Detect which cell encompasses the target text, then output its [x, y] center coordinate. 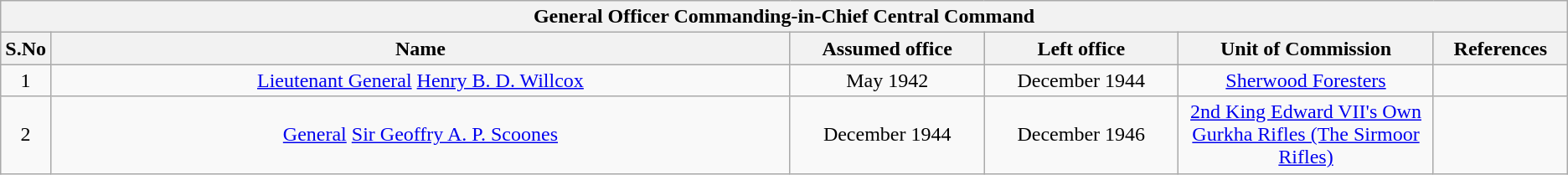
References [1500, 49]
2 [26, 135]
2nd King Edward VII's Own Gurkha Rifles (The Sirmoor Rifles) [1307, 135]
General Officer Commanding-in-Chief Central Command [784, 17]
Assumed office [887, 49]
May 1942 [887, 80]
1 [26, 80]
Unit of Commission [1307, 49]
Sherwood Foresters [1307, 80]
General Sir Geoffry A. P. Scoones [420, 135]
Name [420, 49]
S.No [26, 49]
December 1946 [1081, 135]
Lieutenant General Henry B. D. Willcox [420, 80]
Left office [1081, 49]
